Provide the [x, y] coordinate of the cell's center where the given text is located.  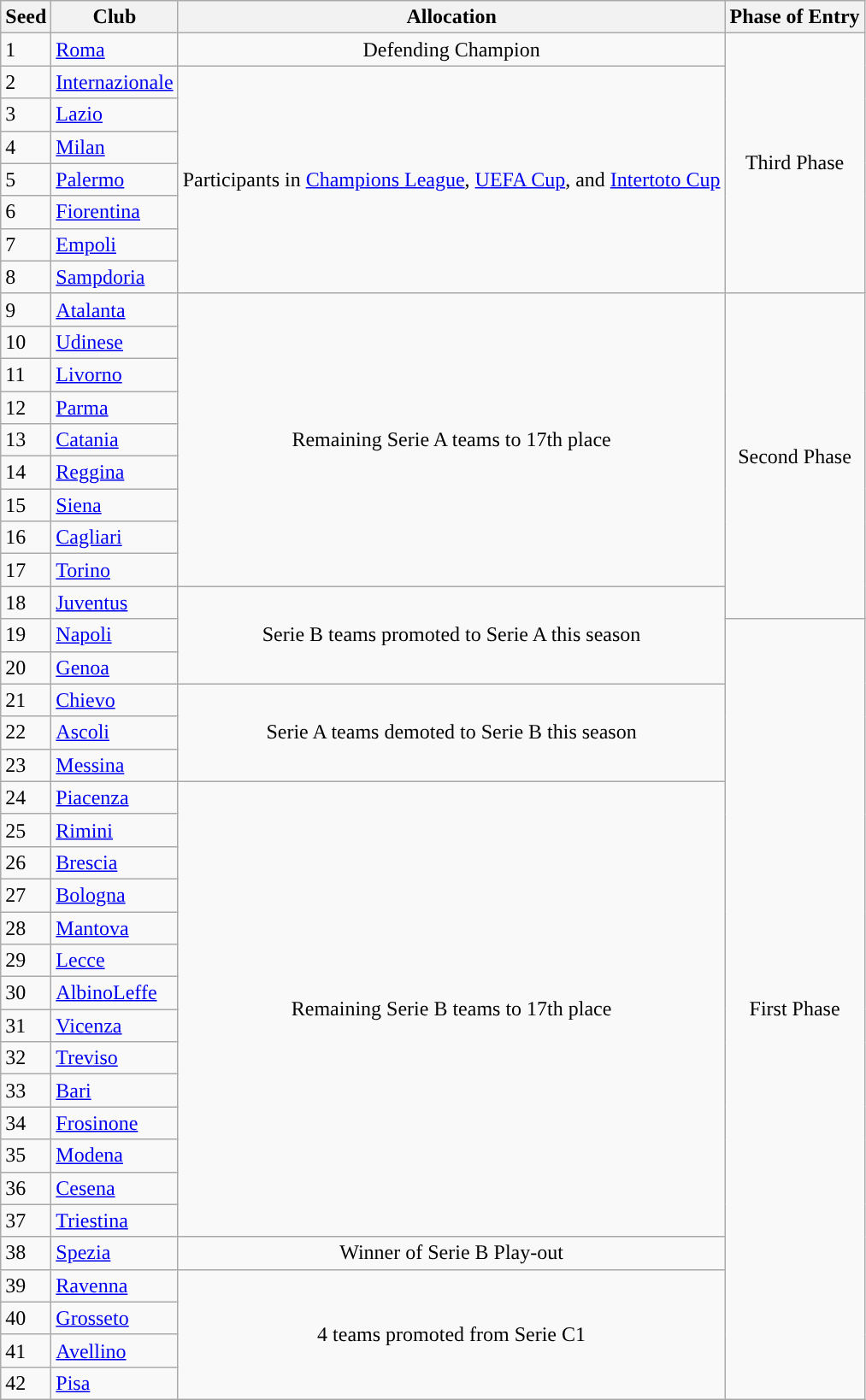
Internazionale [115, 82]
21 [26, 700]
14 [26, 473]
Napoli [115, 635]
1 [26, 50]
Allocation [451, 17]
19 [26, 635]
37 [26, 1221]
30 [26, 993]
Sampdoria [115, 277]
Serie A teams demoted to Serie B this season [451, 732]
Lazio [115, 115]
40 [26, 1318]
Atalanta [115, 309]
20 [26, 668]
Modena [115, 1156]
Torino [115, 570]
Rimini [115, 830]
8 [26, 277]
13 [26, 440]
Genoa [115, 668]
Defending Champion [451, 50]
Livorno [115, 374]
Treviso [115, 1058]
29 [26, 961]
Milan [115, 147]
Empoli [115, 244]
Ascoli [115, 732]
24 [26, 797]
Avellino [115, 1350]
28 [26, 927]
38 [26, 1253]
25 [26, 830]
17 [26, 570]
36 [26, 1188]
9 [26, 309]
18 [26, 603]
Second Phase [795, 456]
Siena [115, 505]
2 [26, 82]
Messina [115, 765]
AlbinoLeffe [115, 993]
Cagliari [115, 538]
12 [26, 408]
Bologna [115, 895]
7 [26, 244]
Spezia [115, 1253]
Juventus [115, 603]
26 [26, 862]
Grosseto [115, 1318]
4 teams promoted from Serie C1 [451, 1334]
Lecce [115, 961]
39 [26, 1285]
Third Phase [795, 163]
31 [26, 1026]
Palermo [115, 179]
41 [26, 1350]
10 [26, 342]
Piacenza [115, 797]
16 [26, 538]
Chievo [115, 700]
4 [26, 147]
Catania [115, 440]
3 [26, 115]
Bari [115, 1091]
Winner of Serie B Play-out [451, 1253]
5 [26, 179]
Participants in Champions League, UEFA Cup, and Intertoto Cup [451, 179]
6 [26, 212]
42 [26, 1383]
Vicenza [115, 1026]
Seed [26, 17]
Remaining Serie B teams to 17th place [451, 1009]
15 [26, 505]
Udinese [115, 342]
First Phase [795, 1009]
Triestina [115, 1221]
Club [115, 17]
Cesena [115, 1188]
Remaining Serie A teams to 17th place [451, 439]
Phase of Entry [795, 17]
27 [26, 895]
Ravenna [115, 1285]
33 [26, 1091]
Reggina [115, 473]
Mantova [115, 927]
32 [26, 1058]
Frosinone [115, 1123]
Roma [115, 50]
Serie B teams promoted to Serie A this season [451, 635]
Brescia [115, 862]
23 [26, 765]
22 [26, 732]
Fiorentina [115, 212]
Parma [115, 408]
35 [26, 1156]
34 [26, 1123]
11 [26, 374]
Pisa [115, 1383]
